From the cell containing the given text, extract its center point as [X, Y] coordinate. 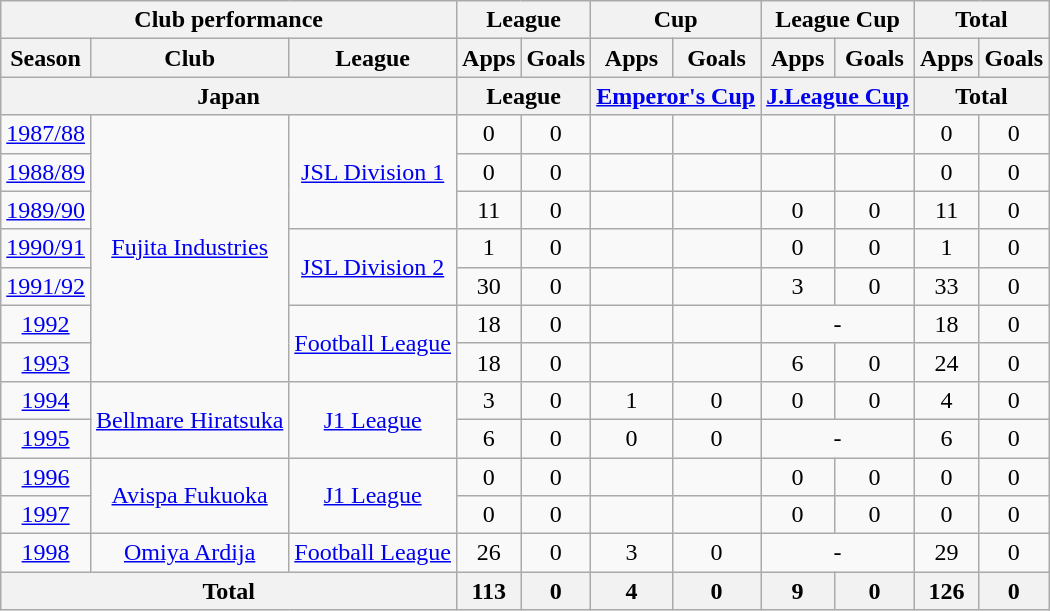
1992 [46, 324]
1989/90 [46, 210]
29 [946, 553]
1994 [46, 400]
Avispa Fukuoka [189, 496]
30 [489, 286]
Emperor's Cup [676, 96]
1998 [46, 553]
League Cup [838, 20]
Season [46, 58]
1988/89 [46, 172]
Japan [229, 96]
1993 [46, 362]
24 [946, 362]
126 [946, 591]
1987/88 [46, 134]
9 [798, 591]
J.League Cup [838, 96]
Club [189, 58]
Omiya Ardija [189, 553]
Cup [676, 20]
1996 [46, 477]
26 [489, 553]
Club performance [229, 20]
JSL Division 1 [373, 172]
Fujita Industries [189, 248]
1995 [46, 438]
113 [489, 591]
Bellmare Hiratsuka [189, 419]
33 [946, 286]
1990/91 [46, 248]
1991/92 [46, 286]
JSL Division 2 [373, 267]
1997 [46, 515]
